Identify which cell holds the provided text, then report its [x, y] central coordinate. 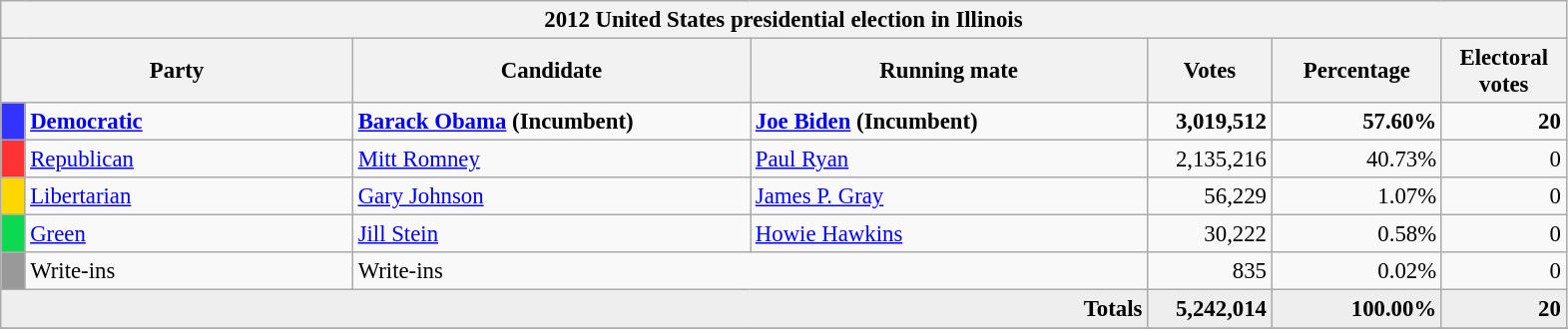
Howie Hawkins [949, 234]
Barack Obama (Incumbent) [551, 122]
Paul Ryan [949, 160]
0.58% [1356, 234]
Jill Stein [551, 234]
100.00% [1356, 309]
Candidate [551, 72]
Electoral votes [1503, 72]
Percentage [1356, 72]
2012 United States presidential election in Illinois [784, 20]
Running mate [949, 72]
3,019,512 [1210, 122]
30,222 [1210, 234]
Joe Biden (Incumbent) [949, 122]
James P. Gray [949, 196]
1.07% [1356, 196]
Democratic [189, 122]
2,135,216 [1210, 160]
Green [189, 234]
56,229 [1210, 196]
Party [178, 72]
5,242,014 [1210, 309]
Totals [575, 309]
0.02% [1356, 272]
57.60% [1356, 122]
Mitt Romney [551, 160]
Gary Johnson [551, 196]
40.73% [1356, 160]
Republican [189, 160]
835 [1210, 272]
Libertarian [189, 196]
Votes [1210, 72]
